Output the [x, y] coordinate of the center of the cell containing the given text.  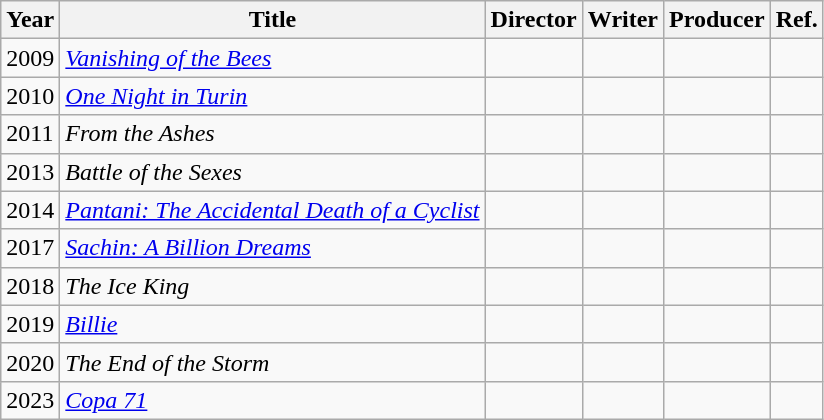
Sachin: A Billion Dreams [272, 248]
Copa 71 [272, 400]
2019 [30, 324]
2023 [30, 400]
2014 [30, 210]
Writer [622, 20]
Billie [272, 324]
2020 [30, 362]
Producer [718, 20]
From the Ashes [272, 134]
Vanishing of the Bees [272, 58]
2018 [30, 286]
2013 [30, 172]
2010 [30, 96]
Director [534, 20]
Title [272, 20]
2009 [30, 58]
The Ice King [272, 286]
Pantani: The Accidental Death of a Cyclist [272, 210]
2011 [30, 134]
Battle of the Sexes [272, 172]
The End of the Storm [272, 362]
Year [30, 20]
2017 [30, 248]
One Night in Turin [272, 96]
Ref. [796, 20]
